Find where the given text appears and provide that cell's center as (X, Y) coordinate. 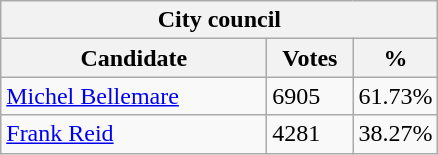
Frank Reid (134, 134)
Michel Bellemare (134, 96)
% (396, 58)
4281 (310, 134)
Candidate (134, 58)
38.27% (396, 134)
City council (220, 20)
Votes (310, 58)
61.73% (396, 96)
6905 (310, 96)
